Search for the cell housing the specified text and yield its (X, Y) center coordinate. 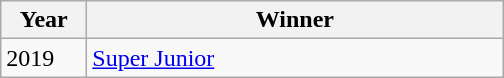
Super Junior (295, 58)
Year (44, 20)
Winner (295, 20)
2019 (44, 58)
